Locate the cell with the specified text and output its [X, Y] center coordinate. 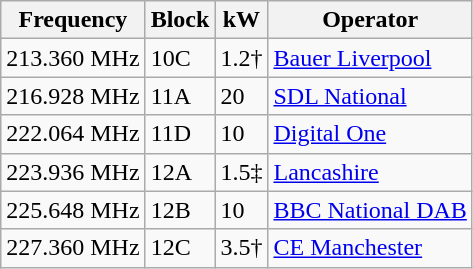
CE Manchester [370, 248]
3.5† [242, 248]
Digital One [370, 134]
216.928 MHz [73, 96]
SDL National [370, 96]
222.064 MHz [73, 134]
Bauer Liverpool [370, 58]
227.360 MHz [73, 248]
BBC National DAB [370, 210]
11D [180, 134]
12B [180, 210]
Block [180, 20]
11A [180, 96]
1.2† [242, 58]
1.5‡ [242, 172]
20 [242, 96]
Frequency [73, 20]
12C [180, 248]
12A [180, 172]
10C [180, 58]
Operator [370, 20]
kW [242, 20]
213.360 MHz [73, 58]
Lancashire [370, 172]
225.648 MHz [73, 210]
223.936 MHz [73, 172]
